Determine the (X, Y) coordinate at the center of the cell enclosing the given text.  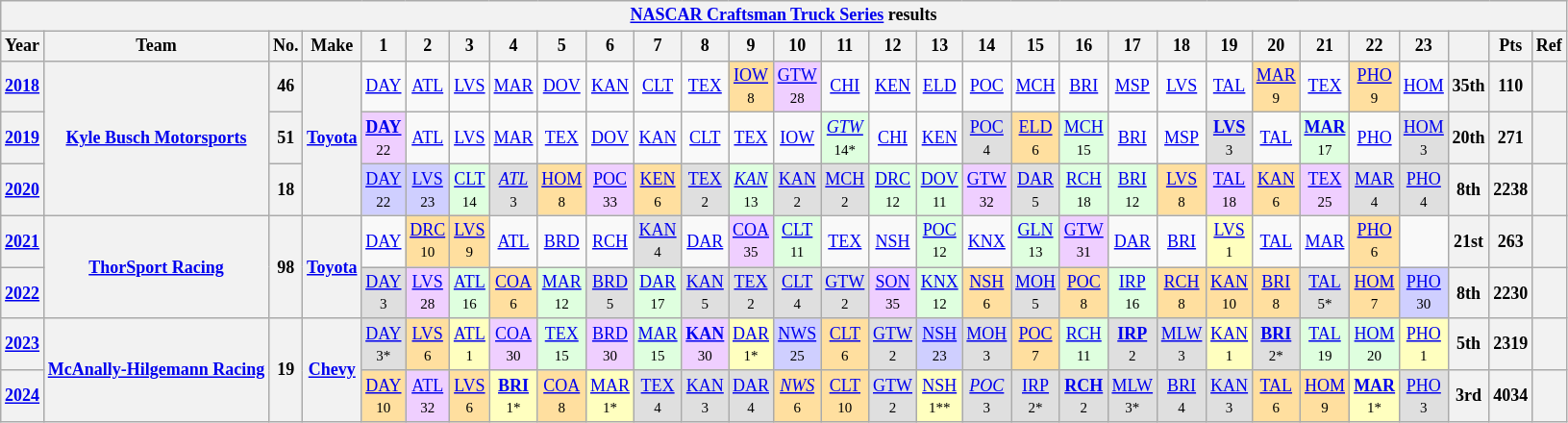
KAN1 (1230, 344)
263 (1511, 241)
CLT11 (797, 241)
RCH2 (1083, 396)
BRI8 (1276, 293)
4 (513, 46)
DAY10 (384, 396)
ThorSport Racing (156, 267)
MAR4 (1375, 189)
DAR1* (752, 344)
IOW8 (752, 87)
Ref (1550, 46)
TAL18 (1230, 189)
MAR15 (658, 344)
13 (939, 46)
HOM3 (1423, 138)
POC33 (610, 189)
2 (428, 46)
TEX4 (658, 396)
IRP16 (1132, 293)
KAN2 (797, 189)
COA35 (752, 241)
CLT10 (845, 396)
POC4 (986, 138)
GTW32 (986, 189)
RCH18 (1083, 189)
PHO30 (1423, 293)
PHO3 (1423, 396)
IRP2 (1132, 344)
DOV11 (939, 189)
NWS25 (797, 344)
PHO4 (1423, 189)
NSH1** (939, 396)
CLT4 (797, 293)
110 (1511, 87)
MLW3* (1132, 396)
16 (1083, 46)
2238 (1511, 189)
POC8 (1083, 293)
GTW31 (1083, 241)
4034 (1511, 396)
BRI12 (1132, 189)
KAN30 (706, 344)
6 (610, 46)
3rd (1469, 396)
HOM (1423, 87)
BRD (561, 241)
GLN13 (1036, 241)
PHO6 (1375, 241)
LVS8 (1181, 189)
2023 (23, 344)
KAN6 (1276, 189)
Make (333, 46)
51 (286, 138)
MAR17 (1325, 138)
PHO (1375, 138)
14 (986, 46)
CLT6 (845, 344)
15 (1036, 46)
Pts (1511, 46)
NWS6 (797, 396)
RCH8 (1181, 293)
KAN13 (752, 189)
HOM20 (1375, 344)
ATL3 (513, 189)
COA8 (561, 396)
BRI1* (513, 396)
BRD30 (610, 344)
21st (1469, 241)
3 (470, 46)
KNX12 (939, 293)
BRI2* (1276, 344)
LVS23 (428, 189)
NSH6 (986, 293)
2022 (23, 293)
MLW3 (1181, 344)
10 (797, 46)
MOH3 (986, 344)
GTW28 (797, 87)
TAL6 (1276, 396)
MOH5 (1036, 293)
MCH (1036, 87)
BRD5 (610, 293)
Year (23, 46)
7 (658, 46)
2021 (23, 241)
No. (286, 46)
2319 (1511, 344)
TEX15 (561, 344)
POC3 (986, 396)
KNX (986, 241)
11 (845, 46)
271 (1511, 138)
DAR4 (752, 396)
2024 (23, 396)
Chevy (333, 369)
46 (286, 87)
DRC10 (428, 241)
98 (286, 267)
NSH (893, 241)
POC12 (939, 241)
NSH23 (939, 344)
MCH15 (1083, 138)
HOM8 (561, 189)
HOM9 (1325, 396)
POC (986, 87)
20 (1276, 46)
DAY3 (384, 293)
17 (1132, 46)
ELD6 (1036, 138)
KEN6 (658, 189)
9 (752, 46)
DAR17 (658, 293)
22 (1375, 46)
TAL5* (1325, 293)
CLT14 (470, 189)
8 (706, 46)
MCH2 (845, 189)
LVS1 (1230, 241)
2019 (23, 138)
KAN4 (658, 241)
DAY3* (384, 344)
2020 (23, 189)
LVS28 (428, 293)
LVS9 (470, 241)
ATL16 (470, 293)
BRI4 (1181, 396)
2018 (23, 87)
KAN5 (706, 293)
PHO9 (1375, 87)
LVS3 (1230, 138)
DAR5 (1036, 189)
IRP2* (1036, 396)
COA6 (513, 293)
5th (1469, 344)
2230 (1511, 293)
21 (1325, 46)
Team (156, 46)
POC7 (1036, 344)
KAN10 (1230, 293)
1 (384, 46)
NASCAR Craftsman Truck Series results (784, 15)
ATL1 (470, 344)
5 (561, 46)
SON35 (893, 293)
GTW14* (845, 138)
IOW (797, 138)
PHO1 (1423, 344)
McAnally-Hilgemann Racing (156, 369)
23 (1423, 46)
HOM7 (1375, 293)
DRC12 (893, 189)
TEX25 (1325, 189)
MAR12 (561, 293)
RCH11 (1083, 344)
MAR9 (1276, 87)
TAL19 (1325, 344)
20th (1469, 138)
ATL32 (428, 396)
Kyle Busch Motorsports (156, 138)
COA30 (513, 344)
ELD (939, 87)
RCH (610, 241)
12 (893, 46)
35th (1469, 87)
